Capture the cell that displays the provided text and extract its (X, Y) central coordinate. 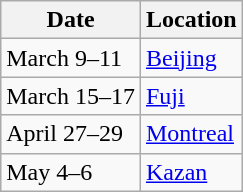
Fuji (191, 96)
May 4–6 (71, 172)
Montreal (191, 134)
Date (71, 20)
Kazan (191, 172)
March 15–17 (71, 96)
March 9–11 (71, 58)
Beijing (191, 58)
Location (191, 20)
April 27–29 (71, 134)
